Provide the [X, Y] coordinate of the cell's center where the given text is located.  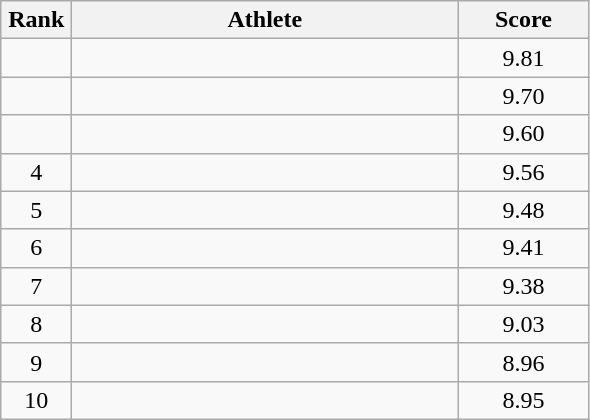
9.56 [524, 172]
5 [36, 210]
Score [524, 20]
8.95 [524, 400]
9.70 [524, 96]
9 [36, 362]
8.96 [524, 362]
9.48 [524, 210]
9.81 [524, 58]
Rank [36, 20]
6 [36, 248]
9.03 [524, 324]
10 [36, 400]
Athlete [265, 20]
9.38 [524, 286]
9.41 [524, 248]
8 [36, 324]
9.60 [524, 134]
7 [36, 286]
4 [36, 172]
